Pinpoint the cell where the given text exists, returning its [X, Y] midpoint coordinate. 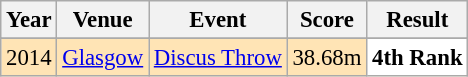
Event [218, 20]
Score [327, 20]
38.68m [327, 58]
Glasgow [103, 58]
Year [29, 20]
Result [418, 20]
Discus Throw [218, 58]
2014 [29, 58]
Venue [103, 20]
4th Rank [418, 58]
